Capture the cell that displays the provided text and extract its (X, Y) central coordinate. 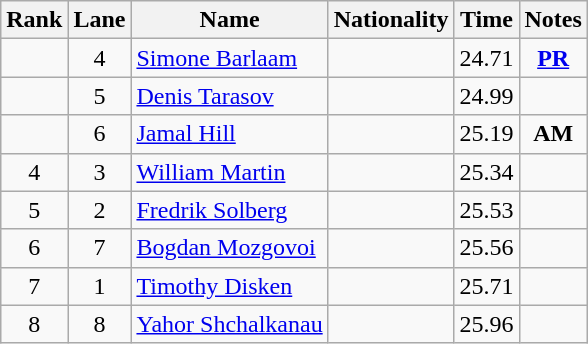
Denis Tarasov (230, 96)
Bogdan Mozgovoi (230, 248)
25.53 (486, 210)
PR (553, 58)
25.96 (486, 324)
25.71 (486, 286)
Time (486, 20)
Lane (100, 20)
Timothy Disken (230, 286)
Nationality (391, 20)
24.71 (486, 58)
25.34 (486, 172)
3 (100, 172)
Name (230, 20)
Rank (34, 20)
Jamal Hill (230, 134)
2 (100, 210)
24.99 (486, 96)
1 (100, 286)
William Martin (230, 172)
25.56 (486, 248)
Yahor Shchalkanau (230, 324)
Fredrik Solberg (230, 210)
AM (553, 134)
Notes (553, 20)
Simone Barlaam (230, 58)
25.19 (486, 134)
